For the text-containing cell, return its midpoint in [X, Y] coordinate format. 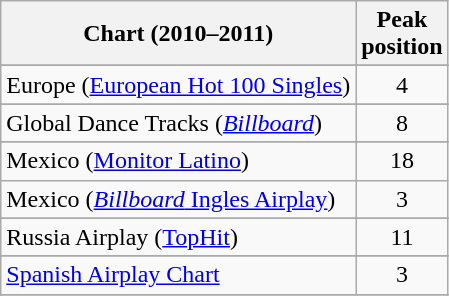
4 [402, 85]
Global Dance Tracks (Billboard) [178, 123]
8 [402, 123]
Spanish Airplay Chart [178, 275]
Russia Airplay (TopHit) [178, 237]
Chart (2010–2011) [178, 34]
18 [402, 161]
Mexico (Billboard Ingles Airplay) [178, 199]
Europe (European Hot 100 Singles) [178, 85]
11 [402, 237]
Peakposition [402, 34]
Mexico (Monitor Latino) [178, 161]
